Return the (X, Y) coordinate for the center point of the cell that contains the specified text.  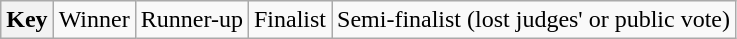
Finalist (290, 20)
Semi-finalist (lost judges' or public vote) (534, 20)
Runner-up (192, 20)
Winner (94, 20)
Key (27, 20)
